Capture the cell that displays the provided text and extract its (x, y) central coordinate. 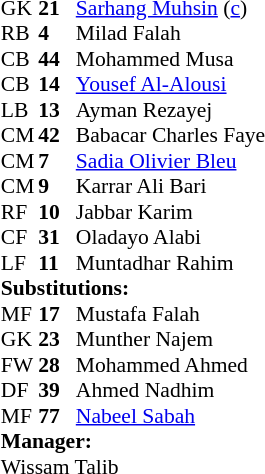
Mohammed Musa (170, 59)
Ahmed Nadhim (170, 391)
Babacar Charles Faye (170, 135)
FW (20, 365)
CF (20, 237)
Sadia Olivier Bleu (170, 161)
Munther Najem (170, 339)
14 (57, 85)
77 (57, 416)
39 (57, 391)
13 (57, 110)
17 (57, 314)
LF (20, 263)
11 (57, 263)
RF (20, 212)
Oladayo Alabi (170, 237)
31 (57, 237)
Mustafa Falah (170, 314)
Mohammed Ahmed (170, 365)
Karrar Ali Bari (170, 187)
Manager: (133, 441)
10 (57, 212)
23 (57, 339)
Milad Falah (170, 33)
9 (57, 187)
42 (57, 135)
28 (57, 365)
Jabbar Karim (170, 212)
Nabeel Sabah (170, 416)
Muntadhar Rahim (170, 263)
LB (20, 110)
Ayman Rezayej (170, 110)
DF (20, 391)
Yousef Al-Alousi (170, 85)
44 (57, 59)
Substitutions: (133, 289)
4 (57, 33)
GK (20, 339)
7 (57, 161)
RB (20, 33)
